From the cell containing the given text, extract its center point as [x, y] coordinate. 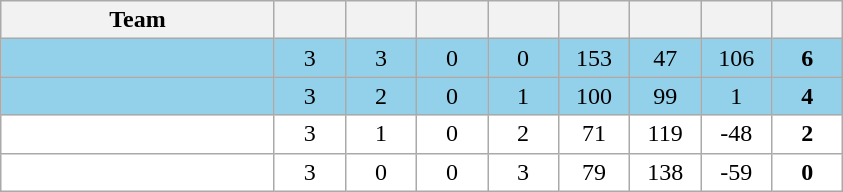
71 [594, 134]
6 [808, 58]
47 [666, 58]
99 [666, 96]
4 [808, 96]
106 [736, 58]
-48 [736, 134]
79 [594, 172]
138 [666, 172]
119 [666, 134]
-59 [736, 172]
Team [138, 20]
153 [594, 58]
100 [594, 96]
